For the text-containing cell, return its midpoint in (X, Y) coordinate format. 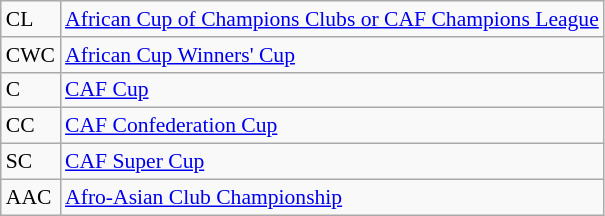
CAF Super Cup (332, 162)
African Cup of Champions Clubs or CAF Champions League (332, 19)
CAF Cup (332, 90)
CC (30, 126)
African Cup Winners' Cup (332, 55)
CL (30, 19)
AAC (30, 197)
Afro-Asian Club Championship (332, 197)
CAF Confederation Cup (332, 126)
CWC (30, 55)
C (30, 90)
SC (30, 162)
